Search for the cell housing the specified text and yield its [X, Y] center coordinate. 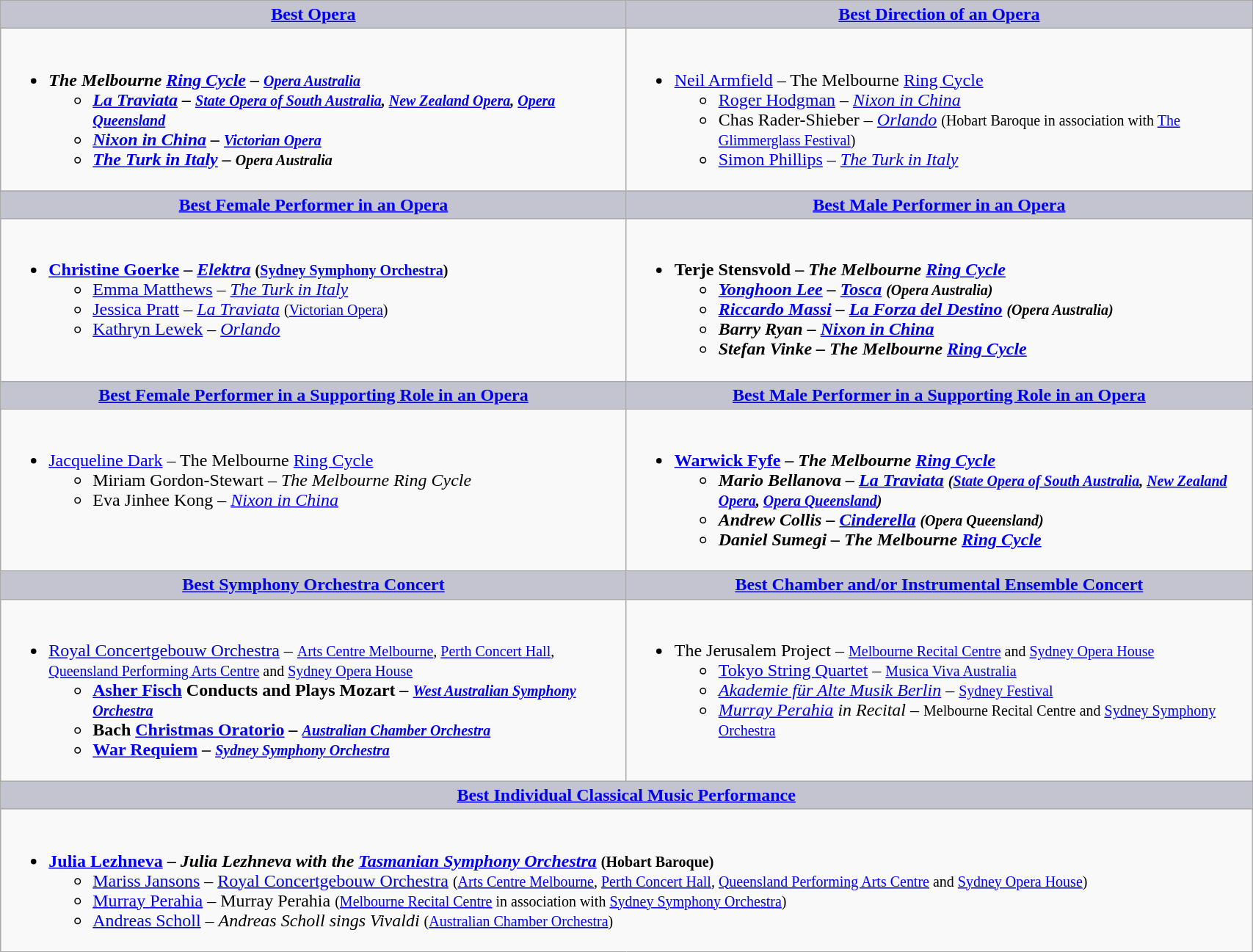
Jacqueline Dark – The Melbourne Ring CycleMiriam Gordon-Stewart – The Melbourne Ring CycleEva Jinhee Kong – Nixon in China [313, 490]
Best Chamber and/or Instrumental Ensemble Concert [939, 585]
Best Female Performer in an Opera [313, 205]
Best Opera [313, 15]
Best Symphony Orchestra Concert [313, 585]
Best Direction of an Opera [939, 15]
Best Male Performer in a Supporting Role in an Opera [939, 395]
Best Female Performer in a Supporting Role in an Opera [313, 395]
Best Male Performer in an Opera [939, 205]
Best Individual Classical Music Performance [627, 795]
